Pinpoint the cell where the given text exists, returning its (X, Y) midpoint coordinate. 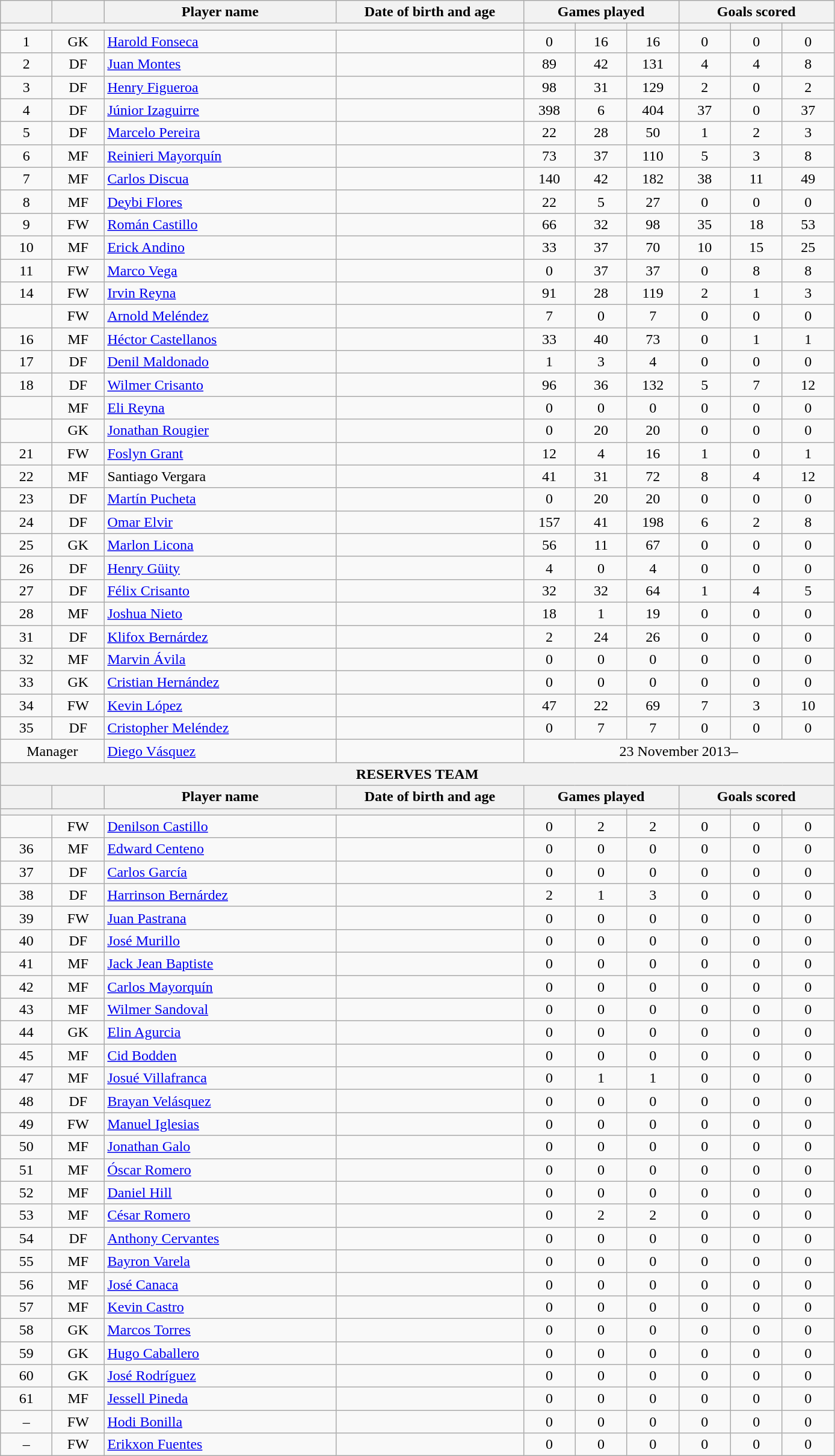
Edward Centeno (220, 849)
Jonathan Rougier (220, 431)
Diego Vásquez (220, 751)
Klifox Bernárdez (220, 637)
58 (26, 1330)
José Murillo (220, 941)
64 (653, 591)
44 (26, 1033)
Arnold Meléndez (220, 316)
Jonathan Galo (220, 1147)
Óscar Romero (220, 1170)
43 (26, 1010)
110 (653, 156)
14 (26, 293)
Cristopher Meléndez (220, 728)
Henry Güity (220, 568)
Anthony Cervantes (220, 1238)
Martín Pucheta (220, 499)
Hodi Bonilla (220, 1422)
398 (549, 110)
Deybi Flores (220, 201)
Wilmer Crisanto (220, 385)
89 (549, 64)
404 (653, 110)
Hugo Caballero (220, 1353)
Omar Elvir (220, 522)
Erikxon Fuentes (220, 1445)
Kevin Castro (220, 1307)
Cristian Hernández (220, 683)
Denil Maldonado (220, 362)
Irvin Reyna (220, 293)
23 November 2013– (679, 751)
Félix Crisanto (220, 591)
60 (26, 1376)
Harrinson Bernárdez (220, 895)
Foslyn Grant (220, 453)
61 (26, 1399)
34 (26, 705)
Henry Figueroa (220, 87)
Josué Villafranca (220, 1078)
Elin Agurcia (220, 1033)
140 (549, 179)
59 (26, 1353)
48 (26, 1101)
Carlos Discua (220, 179)
César Romero (220, 1215)
72 (653, 476)
9 (26, 224)
54 (26, 1238)
Erick Andino (220, 247)
Kevin López (220, 705)
Wilmer Sandoval (220, 1010)
91 (549, 293)
51 (26, 1170)
Marvin Ávila (220, 660)
70 (653, 247)
Marco Vega (220, 270)
67 (653, 545)
132 (653, 385)
Marlon Licona (220, 545)
Denilson Castillo (220, 826)
Héctor Castellanos (220, 339)
Bayron Varela (220, 1261)
Eli Reyna (220, 408)
15 (756, 247)
José Canaca (220, 1284)
Joshua Nieto (220, 613)
Jessell Pineda (220, 1399)
Román Castillo (220, 224)
198 (653, 522)
Brayan Velásquez (220, 1101)
52 (26, 1193)
55 (26, 1261)
66 (549, 224)
Juan Montes (220, 64)
119 (653, 293)
José Rodríguez (220, 1376)
129 (653, 87)
Manager (52, 751)
Júnior Izaguirre (220, 110)
45 (26, 1055)
RESERVES TEAM (417, 774)
Carlos García (220, 872)
131 (653, 64)
69 (653, 705)
21 (26, 453)
96 (549, 385)
Daniel Hill (220, 1193)
Cid Bodden (220, 1055)
157 (549, 522)
Carlos Mayorquín (220, 987)
Juan Pastrana (220, 918)
57 (26, 1307)
Reinieri Mayorquín (220, 156)
Santiago Vergara (220, 476)
182 (653, 179)
17 (26, 362)
Harold Fonseca (220, 41)
Marcos Torres (220, 1330)
39 (26, 918)
19 (653, 613)
Marcelo Pereira (220, 133)
Jack Jean Baptiste (220, 963)
Manuel Iglesias (220, 1124)
23 (26, 499)
